Identify which cell holds the provided text, then report its [x, y] central coordinate. 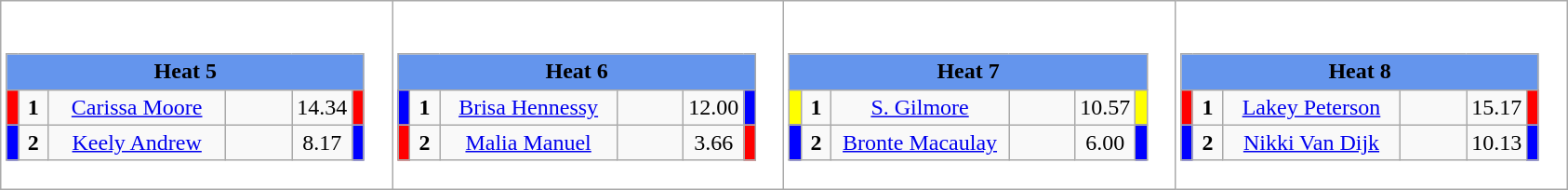
Heat 8 1 Lakey Peterson 15.17 2 Nikki Van Dijk 10.13 [1371, 95]
15.17 [1497, 107]
Bronte Macaulay [921, 142]
10.57 [1105, 107]
8.17 [322, 142]
Malia Manuel [528, 142]
Keely Andrew [138, 142]
Heat 5 1 Carissa Moore 14.34 2 Keely Andrew 8.17 [197, 95]
Lakey Peterson [1311, 107]
Carissa Moore [138, 107]
3.66 [714, 142]
10.13 [1497, 142]
Heat 6 1 Brisa Hennessy 12.00 2 Malia Manuel 3.66 [588, 95]
6.00 [1105, 142]
Heat 7 [968, 72]
Heat 6 [577, 72]
Brisa Hennessy [528, 107]
Heat 5 [185, 72]
12.00 [714, 107]
Nikki Van Dijk [1311, 142]
Heat 7 1 S. Gilmore 10.57 2 Bronte Macaulay 6.00 [980, 95]
S. Gilmore [921, 107]
14.34 [322, 107]
Heat 8 [1360, 72]
